Detect which cell encompasses the target text, then output its [x, y] center coordinate. 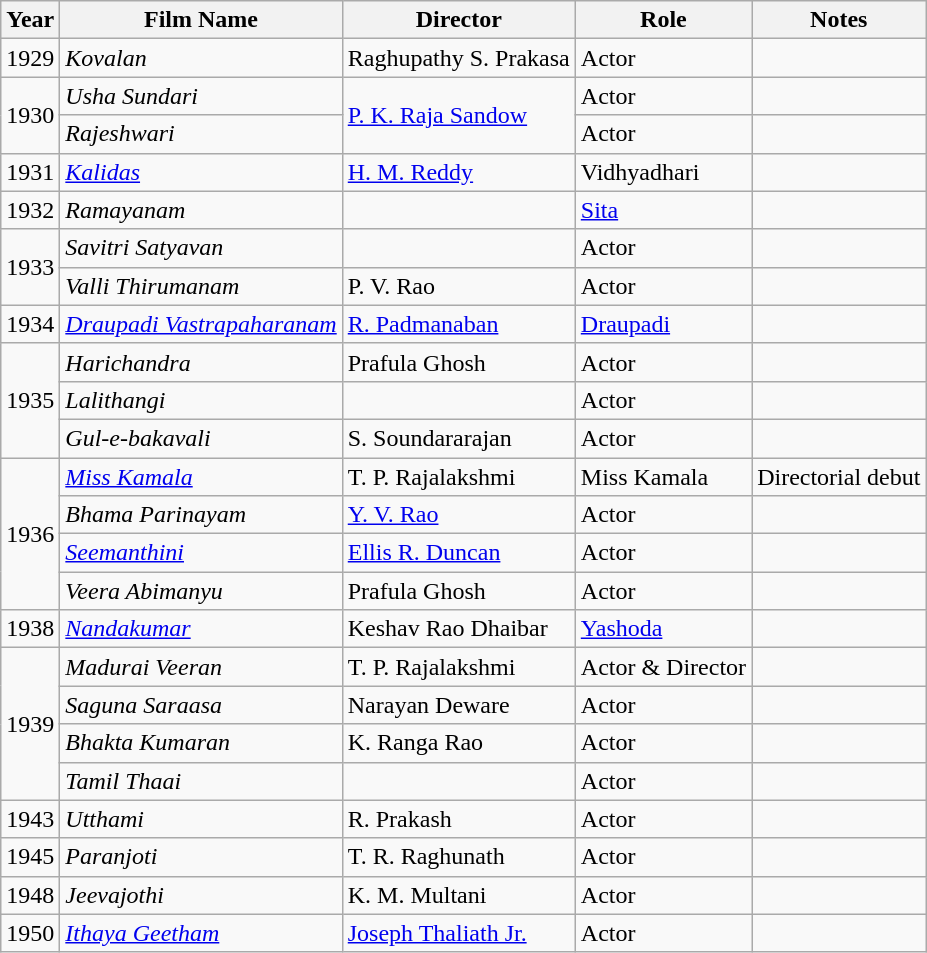
Veera Abimanyu [201, 591]
1933 [30, 267]
Notes [839, 20]
R. Padmanaban [458, 324]
1936 [30, 534]
H. M. Reddy [458, 172]
Draupadi Vastrapaharanam [201, 324]
Raghupathy S. Prakasa [458, 58]
1945 [30, 857]
Ramayanam [201, 210]
Harichandra [201, 362]
Tamil Thaai [201, 781]
K. Ranga Rao [458, 743]
1935 [30, 400]
1932 [30, 210]
Ithaya Geetham [201, 933]
Gul-e-bakavali [201, 438]
Role [663, 20]
1939 [30, 724]
Joseph Thaliath Jr. [458, 933]
P. V. Rao [458, 286]
Directorial debut [839, 477]
Year [30, 20]
Saguna Saraasa [201, 705]
1934 [30, 324]
Kalidas [201, 172]
Bhakta Kumaran [201, 743]
Utthami [201, 819]
Usha Sundari [201, 96]
Film Name [201, 20]
P. K. Raja Sandow [458, 115]
Kovalan [201, 58]
Seemanthini [201, 553]
Madurai Veeran [201, 667]
Yashoda [663, 629]
Vidhyadhari [663, 172]
1938 [30, 629]
Director [458, 20]
Lalithangi [201, 400]
Y. V. Rao [458, 515]
Jeevajothi [201, 895]
Nandakumar [201, 629]
Narayan Deware [458, 705]
Valli Thirumanam [201, 286]
1929 [30, 58]
Keshav Rao Dhaibar [458, 629]
Sita [663, 210]
K. M. Multani [458, 895]
Bhama Parinayam [201, 515]
1943 [30, 819]
S. Soundararajan [458, 438]
1950 [30, 933]
R. Prakash [458, 819]
Savitri Satyavan [201, 248]
Ellis R. Duncan [458, 553]
T. R. Raghunath [458, 857]
Paranjoti [201, 857]
1948 [30, 895]
Draupadi [663, 324]
1931 [30, 172]
1930 [30, 115]
Actor & Director [663, 667]
Rajeshwari [201, 134]
